For the text-containing cell, return its midpoint in (X, Y) coordinate format. 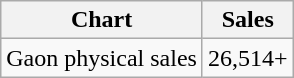
26,514+ (248, 58)
Gaon physical sales (102, 58)
Chart (102, 20)
Sales (248, 20)
